For the text-containing cell, return its midpoint in (x, y) coordinate format. 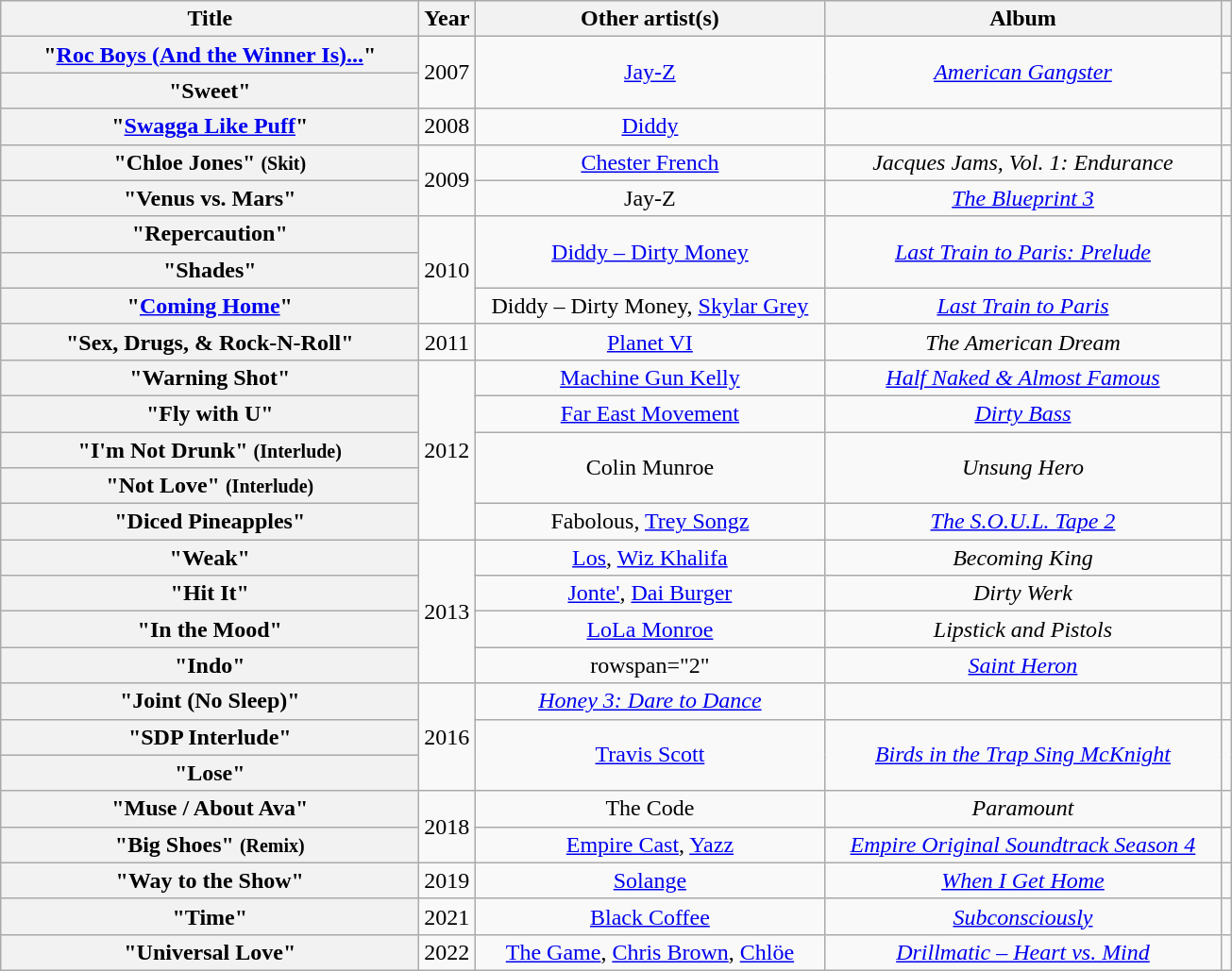
Black Coffee (650, 916)
Chester French (650, 162)
"Chloe Jones" (Skit) (210, 162)
2007 (447, 73)
Diddy (650, 126)
Unsung Hero (1023, 468)
"Warning Shot" (210, 377)
"Sweet" (210, 91)
"In the Mood" (210, 629)
2019 (447, 880)
"Roc Boys (And the Winner Is)..." (210, 55)
Other artist(s) (650, 19)
Subconsciously (1023, 916)
American Gangster (1023, 73)
"Not Love" (Interlude) (210, 486)
Fabolous, Trey Songz (650, 522)
The Code (650, 809)
When I Get Home (1023, 880)
"Venus vs. Mars" (210, 198)
Last Train to Paris: Prelude (1023, 252)
The S.O.U.L. Tape 2 (1023, 522)
Year (447, 19)
"Lose" (210, 773)
Los, Wiz Khalifa (650, 558)
Album (1023, 19)
Lipstick and Pistols (1023, 629)
The Blueprint 3 (1023, 198)
Colin Munroe (650, 468)
2011 (447, 342)
Jacques Jams, Vol. 1: Endurance (1023, 162)
Dirty Bass (1023, 413)
"Hit It" (210, 594)
"Way to the Show" (210, 880)
Planet VI (650, 342)
The Game, Chris Brown, Chlöe (650, 952)
"Shades" (210, 270)
"Coming Home" (210, 306)
2013 (447, 611)
"Sex, Drugs, & Rock-N-Roll" (210, 342)
Half Naked & Almost Famous (1023, 377)
2016 (447, 737)
Far East Movement (650, 413)
rowspan="2" (650, 665)
Honey 3: Dare to Dance (650, 701)
"I'm Not Drunk" (Interlude) (210, 450)
"Weak" (210, 558)
Empire Cast, Yazz (650, 845)
Becoming King (1023, 558)
"Diced Pineapples" (210, 522)
Paramount (1023, 809)
Diddy – Dirty Money (650, 252)
Jonte', Dai Burger (650, 594)
Travis Scott (650, 755)
LoLa Monroe (650, 629)
Empire Original Soundtrack Season 4 (1023, 845)
2010 (447, 270)
Birds in the Trap Sing McKnight (1023, 755)
Machine Gun Kelly (650, 377)
Solange (650, 880)
"Big Shoes" (Remix) (210, 845)
2021 (447, 916)
"Indo" (210, 665)
"Joint (No Sleep)" (210, 701)
Saint Heron (1023, 665)
2008 (447, 126)
"Swagga Like Puff" (210, 126)
Dirty Werk (1023, 594)
2018 (447, 827)
Diddy – Dirty Money, Skylar Grey (650, 306)
"Repercaution" (210, 234)
2012 (447, 449)
"Muse / About Ava" (210, 809)
The American Dream (1023, 342)
"Universal Love" (210, 952)
2022 (447, 952)
Title (210, 19)
Last Train to Paris (1023, 306)
"SDP Interlude" (210, 737)
"Fly with U" (210, 413)
Drillmatic – Heart vs. Mind (1023, 952)
"Time" (210, 916)
2009 (447, 180)
